Output the [X, Y] coordinate of the center of the cell containing the given text.  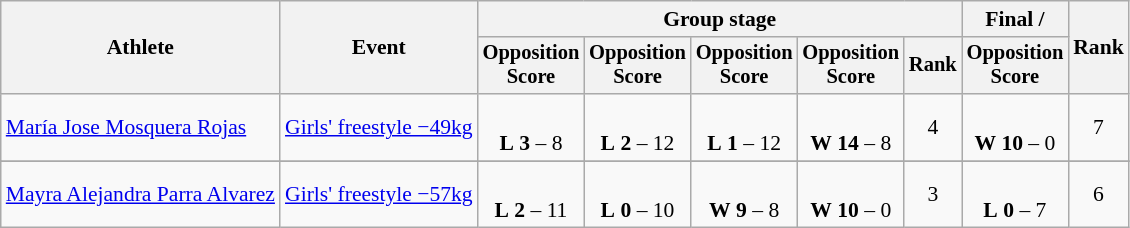
L 1 – 12 [744, 128]
L 3 – 8 [532, 128]
Final / [1016, 19]
Girls' freestyle −49kg [379, 128]
7 [1098, 128]
6 [1098, 194]
W 14 – 8 [850, 128]
3 [933, 194]
Athlete [140, 48]
María Jose Mosquera Rojas [140, 128]
L 2 – 12 [638, 128]
Mayra Alejandra Parra Alvarez [140, 194]
4 [933, 128]
L 0 – 10 [638, 194]
W 9 – 8 [744, 194]
Girls' freestyle −57kg [379, 194]
L 0 – 7 [1016, 194]
L 2 – 11 [532, 194]
Group stage [720, 19]
Event [379, 48]
